Return (X, Y) of the center of cell containing provided text 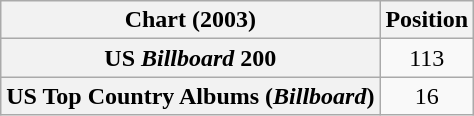
Position (427, 20)
Chart (2003) (190, 20)
US Billboard 200 (190, 58)
16 (427, 96)
113 (427, 58)
US Top Country Albums (Billboard) (190, 96)
